Determine the [x, y] coordinate at the center of the cell enclosing the given text.  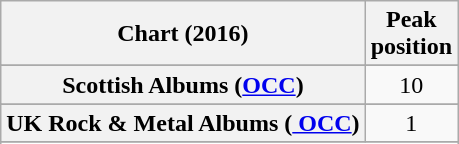
10 [411, 85]
Peak position [411, 34]
UK Rock & Metal Albums ( OCC) [183, 123]
1 [411, 123]
Scottish Albums (OCC) [183, 85]
Chart (2016) [183, 34]
